Locate the cell with the specified text and output its (X, Y) center coordinate. 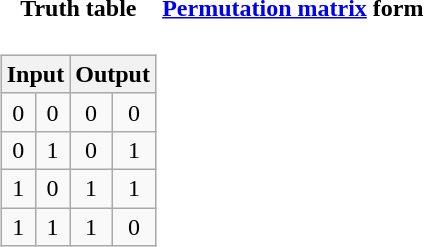
Output (113, 74)
Input (35, 74)
